Search for the cell housing the specified text and yield its (X, Y) center coordinate. 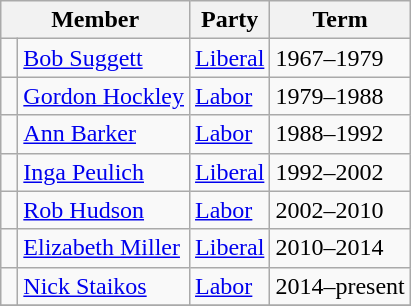
Rob Hudson (104, 210)
Inga Peulich (104, 172)
Member (96, 20)
Ann Barker (104, 134)
1988–1992 (340, 134)
Elizabeth Miller (104, 248)
Party (230, 20)
Gordon Hockley (104, 96)
2010–2014 (340, 248)
Bob Suggett (104, 58)
Term (340, 20)
1979–1988 (340, 96)
2002–2010 (340, 210)
2014–present (340, 286)
1992–2002 (340, 172)
1967–1979 (340, 58)
Nick Staikos (104, 286)
